Pinpoint the cell where the given text exists, returning its [x, y] midpoint coordinate. 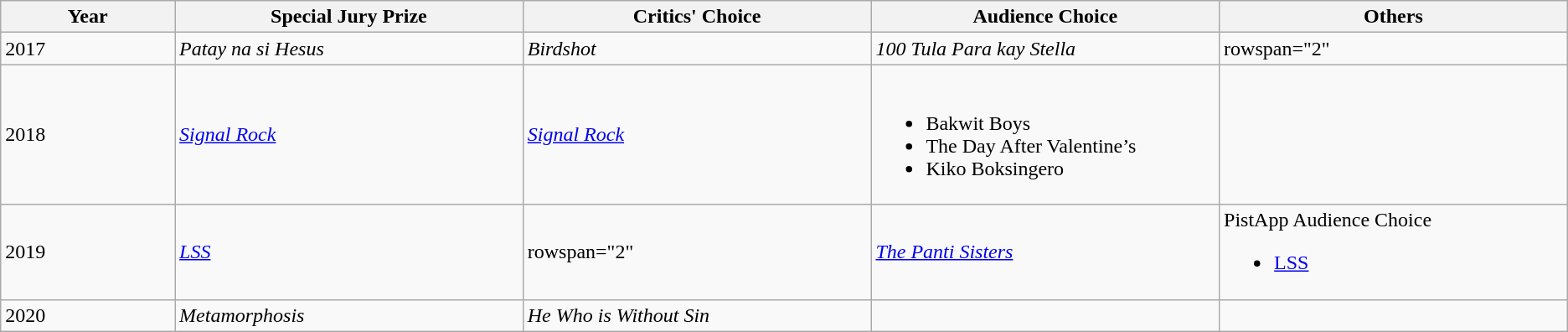
100 Tula Para kay Stella [1045, 49]
2017 [88, 49]
Patay na si Hesus [349, 49]
Critics' Choice [697, 17]
Birdshot [697, 49]
LSS [349, 252]
Special Jury Prize [349, 17]
2019 [88, 252]
2020 [88, 315]
PistApp Audience ChoiceLSS [1394, 252]
Metamorphosis [349, 315]
Others [1394, 17]
Audience Choice [1045, 17]
Year [88, 17]
The Panti Sisters [1045, 252]
He Who is Without Sin [697, 315]
2018 [88, 134]
Bakwit BoysThe Day After Valentine’sKiko Boksingero [1045, 134]
